Return the (X, Y) coordinate for the center point of the cell that contains the specified text.  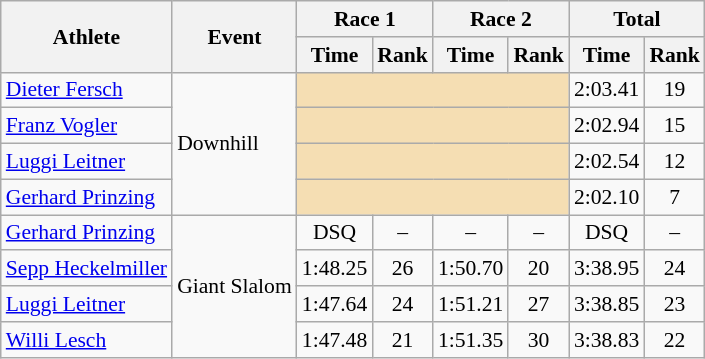
2:02.10 (606, 197)
3:38.95 (606, 269)
23 (674, 304)
21 (402, 340)
1:47.48 (334, 340)
19 (674, 90)
27 (538, 304)
20 (538, 269)
22 (674, 340)
2:02.94 (606, 126)
12 (674, 162)
26 (402, 269)
Event (234, 36)
1:47.64 (334, 304)
3:38.83 (606, 340)
1:51.21 (470, 304)
Athlete (86, 36)
7 (674, 197)
Sepp Heckelmiller (86, 269)
30 (538, 340)
Willi Lesch (86, 340)
15 (674, 126)
1:48.25 (334, 269)
1:51.35 (470, 340)
Giant Slalom (234, 286)
2:03.41 (606, 90)
Race 1 (365, 19)
Dieter Fersch (86, 90)
Total (637, 19)
Race 2 (501, 19)
3:38.85 (606, 304)
Downhill (234, 143)
1:50.70 (470, 269)
Franz Vogler (86, 126)
2:02.54 (606, 162)
